Output the [x, y] coordinate of the center of the cell containing the given text.  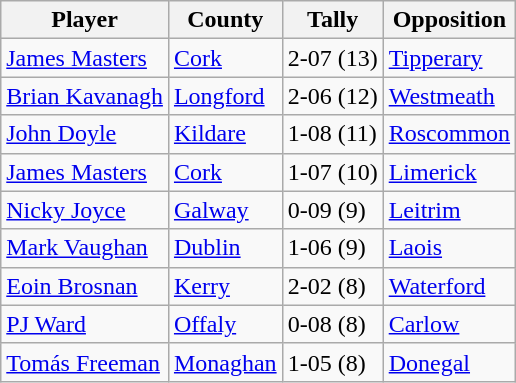
Roscommon [449, 134]
Westmeath [449, 96]
Donegal [449, 362]
Offaly [225, 324]
1-08 (11) [332, 134]
Mark Vaughan [85, 248]
Dublin [225, 248]
Tomás Freeman [85, 362]
0-09 (9) [332, 210]
Leitrim [449, 210]
Kerry [225, 286]
Opposition [449, 20]
Monaghan [225, 362]
Carlow [449, 324]
2-07 (13) [332, 58]
1-07 (10) [332, 172]
Longford [225, 96]
Nicky Joyce [85, 210]
John Doyle [85, 134]
Brian Kavanagh [85, 96]
PJ Ward [85, 324]
2-06 (12) [332, 96]
Laois [449, 248]
Player [85, 20]
Waterford [449, 286]
Tally [332, 20]
Kildare [225, 134]
Galway [225, 210]
2-02 (8) [332, 286]
County [225, 20]
1-06 (9) [332, 248]
Tipperary [449, 58]
Eoin Brosnan [85, 286]
0-08 (8) [332, 324]
1-05 (8) [332, 362]
Limerick [449, 172]
